Locate the cell with the specified text and output its (x, y) center coordinate. 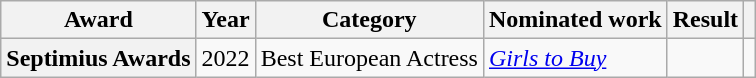
Result (705, 20)
Best European Actress (369, 58)
2022 (226, 58)
Nominated work (575, 20)
Category (369, 20)
Septimius Awards (98, 58)
Girls to Buy (575, 58)
Year (226, 20)
Award (98, 20)
